For the text-containing cell, return its midpoint in [X, Y] coordinate format. 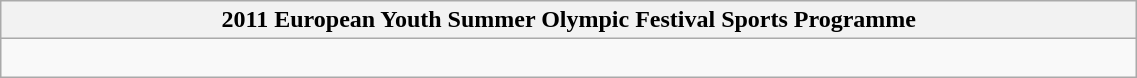
2011 European Youth Summer Olympic Festival Sports Programme [569, 20]
